Pinpoint the cell where the given text exists, returning its [X, Y] midpoint coordinate. 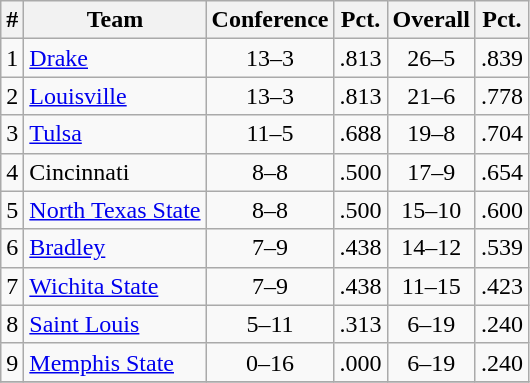
.600 [502, 210]
2 [12, 96]
8 [12, 324]
Cincinnati [115, 172]
4 [12, 172]
Conference [270, 20]
17–9 [431, 172]
1 [12, 58]
15–10 [431, 210]
9 [12, 362]
19–8 [431, 134]
Tulsa [115, 134]
.839 [502, 58]
Wichita State [115, 286]
11–15 [431, 286]
.778 [502, 96]
21–6 [431, 96]
Memphis State [115, 362]
.688 [360, 134]
0–16 [270, 362]
6 [12, 248]
Louisville [115, 96]
Team [115, 20]
North Texas State [115, 210]
26–5 [431, 58]
# [12, 20]
.654 [502, 172]
3 [12, 134]
7 [12, 286]
.423 [502, 286]
Drake [115, 58]
.539 [502, 248]
5 [12, 210]
11–5 [270, 134]
Saint Louis [115, 324]
14–12 [431, 248]
.704 [502, 134]
Overall [431, 20]
5–11 [270, 324]
Bradley [115, 248]
.000 [360, 362]
.313 [360, 324]
